From the cell containing the given text, extract its center point as [x, y] coordinate. 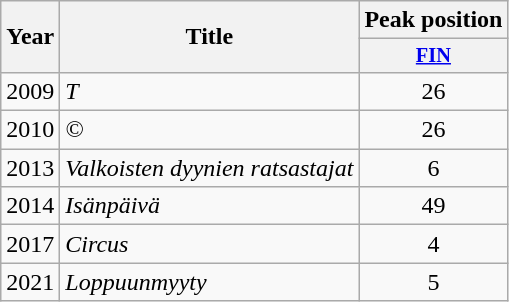
Isänpäivä [210, 206]
Valkoisten dyynien ratsastajat [210, 168]
© [210, 130]
2010 [30, 130]
4 [434, 244]
Circus [210, 244]
49 [434, 206]
5 [434, 282]
2017 [30, 244]
2009 [30, 91]
2014 [30, 206]
Loppuunmyyty [210, 282]
Title [210, 37]
6 [434, 168]
T [210, 91]
Peak position [434, 20]
2013 [30, 168]
Year [30, 37]
2021 [30, 282]
FIN [434, 56]
